Provide the (X, Y) coordinate of the cell's center where the given text is located.  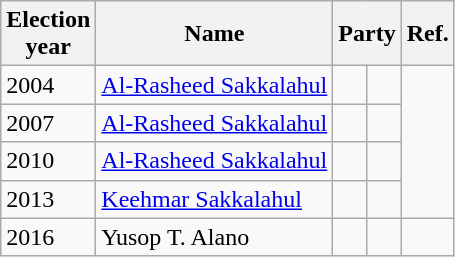
Ref. (428, 34)
2010 (48, 161)
Keehmar Sakkalahul (214, 199)
2013 (48, 199)
2007 (48, 123)
Name (214, 34)
2004 (48, 85)
Party (367, 34)
2016 (48, 237)
Electionyear (48, 34)
Yusop T. Alano (214, 237)
